Identify which cell holds the provided text, then report its (X, Y) central coordinate. 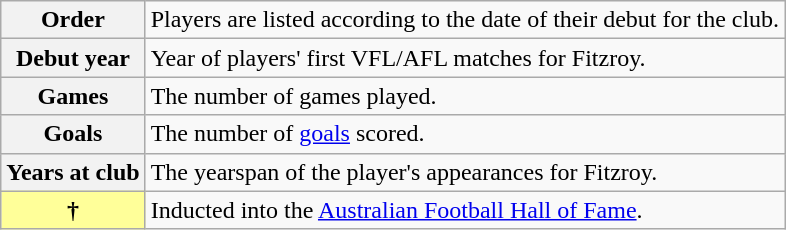
Order (73, 20)
Year of players' first VFL/AFL matches for Fitzroy. (465, 58)
The number of games played. (465, 96)
† (73, 210)
The number of goals scored. (465, 134)
Players are listed according to the date of their debut for the club. (465, 20)
Inducted into the Australian Football Hall of Fame. (465, 210)
Games (73, 96)
Years at club (73, 172)
The yearspan of the player's appearances for Fitzroy. (465, 172)
Debut year (73, 58)
Goals (73, 134)
